Locate the cell with the specified text and output its (X, Y) center coordinate. 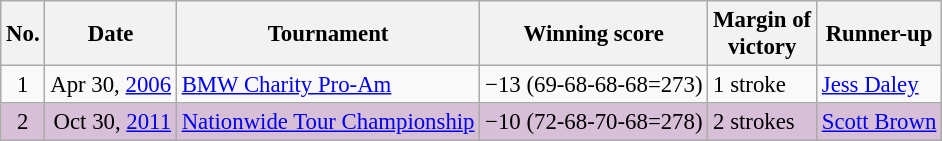
1 stroke (762, 85)
Date (110, 34)
Tournament (328, 34)
Scott Brown (878, 122)
2 strokes (762, 122)
−13 (69-68-68-68=273) (594, 85)
Jess Daley (878, 85)
2 (23, 122)
Oct 30, 2011 (110, 122)
Nationwide Tour Championship (328, 122)
BMW Charity Pro-Am (328, 85)
−10 (72-68-70-68=278) (594, 122)
No. (23, 34)
Runner-up (878, 34)
Margin ofvictory (762, 34)
Apr 30, 2006 (110, 85)
1 (23, 85)
Winning score (594, 34)
